From the cell containing the given text, extract its center point as [X, Y] coordinate. 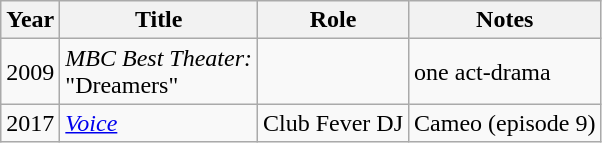
2017 [30, 123]
Cameo (episode 9) [505, 123]
one act-drama [505, 72]
Notes [505, 20]
Role [334, 20]
Voice [159, 123]
Title [159, 20]
Year [30, 20]
2009 [30, 72]
Club Fever DJ [334, 123]
MBC Best Theater:"Dreamers" [159, 72]
